Pinpoint the cell where the given text exists, returning its (X, Y) midpoint coordinate. 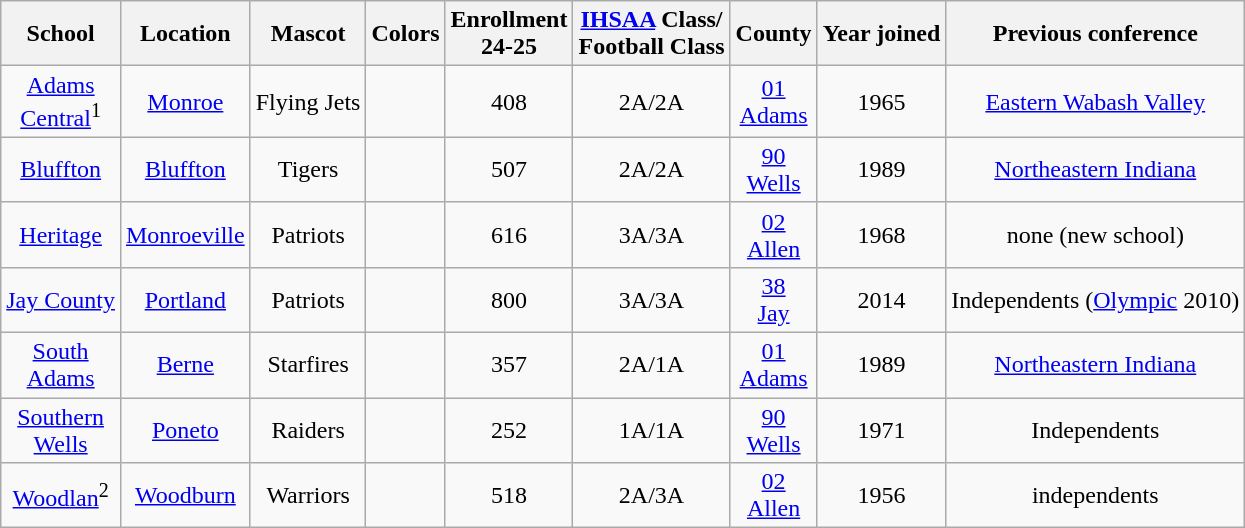
Location (185, 34)
1968 (882, 234)
Berne (185, 366)
Poneto (185, 430)
1956 (882, 496)
South Adams (61, 366)
Woodlan2 (61, 496)
Starfires (308, 366)
Tigers (308, 170)
Woodburn (185, 496)
1A/1A (652, 430)
Portland (185, 300)
School (61, 34)
Southern Wells (61, 430)
Independents (Olympic 2010) (1096, 300)
Colors (406, 34)
1965 (882, 102)
Previous conference (1096, 34)
Enrollment 24-25 (509, 34)
Adams Central1 (61, 102)
2014 (882, 300)
IHSAA Class/ Football Class (652, 34)
none (new school) (1096, 234)
Year joined (882, 34)
Mascot (308, 34)
357 (509, 366)
County (774, 34)
2A/1A (652, 366)
Eastern Wabash Valley (1096, 102)
independents (1096, 496)
1971 (882, 430)
2A/3A (652, 496)
Heritage (61, 234)
Monroe (185, 102)
Raiders (308, 430)
507 (509, 170)
Flying Jets (308, 102)
616 (509, 234)
38Jay (774, 300)
Monroeville (185, 234)
252 (509, 430)
Independents (1096, 430)
408 (509, 102)
Jay County (61, 300)
518 (509, 496)
Warriors (308, 496)
800 (509, 300)
